From the cell containing the given text, extract its center point as [x, y] coordinate. 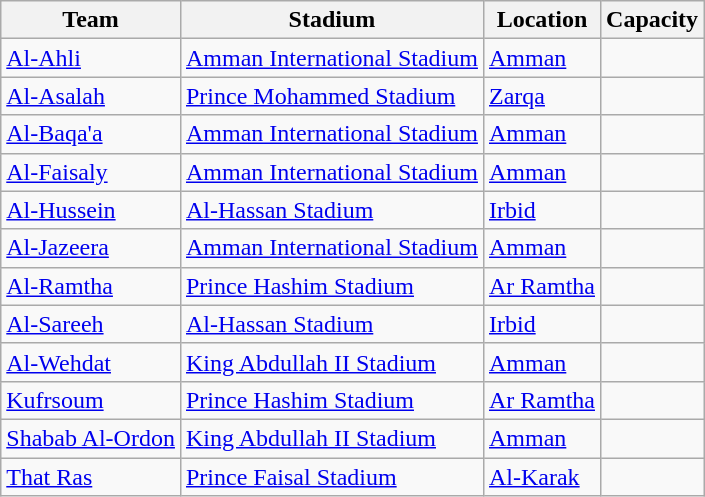
Al-Faisaly [91, 172]
Shabab Al-Ordon [91, 438]
That Ras [91, 477]
Al-Ahli [91, 58]
Al-Karak [542, 477]
Prince Mohammed Stadium [332, 96]
Al-Hussein [91, 210]
Prince Faisal Stadium [332, 477]
Stadium [332, 20]
Zarqa [542, 96]
Al-Asalah [91, 96]
Al-Jazeera [91, 248]
Al-Sareeh [91, 324]
Kufrsoum [91, 400]
Al-Wehdat [91, 362]
Al-Baqa'a [91, 134]
Team [91, 20]
Location [542, 20]
Al-Ramtha [91, 286]
Capacity [652, 20]
